Locate the cell with the specified text and output its [x, y] center coordinate. 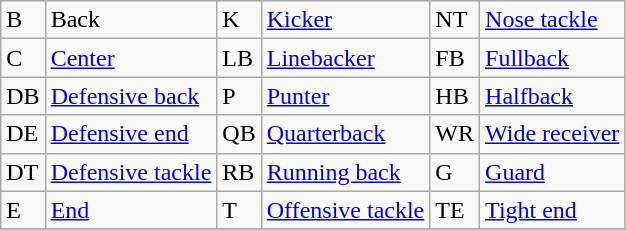
Wide receiver [552, 134]
HB [455, 96]
Tight end [552, 210]
Linebacker [346, 58]
Back [131, 20]
C [23, 58]
WR [455, 134]
Punter [346, 96]
Defensive end [131, 134]
NT [455, 20]
T [239, 210]
Fullback [552, 58]
End [131, 210]
Quarterback [346, 134]
Center [131, 58]
Offensive tackle [346, 210]
TE [455, 210]
RB [239, 172]
Nose tackle [552, 20]
Halfback [552, 96]
DB [23, 96]
FB [455, 58]
Defensive tackle [131, 172]
E [23, 210]
Guard [552, 172]
Running back [346, 172]
Defensive back [131, 96]
DE [23, 134]
P [239, 96]
B [23, 20]
DT [23, 172]
G [455, 172]
K [239, 20]
QB [239, 134]
LB [239, 58]
Kicker [346, 20]
